Search for the cell housing the specified text and yield its (X, Y) center coordinate. 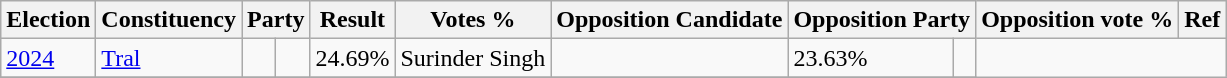
Result (352, 20)
23.63% (871, 58)
Ref (1202, 20)
Constituency (169, 20)
24.69% (352, 58)
Opposition Party (882, 20)
Election (48, 20)
Party (276, 20)
Votes % (473, 20)
2024 (48, 58)
Tral (169, 58)
Opposition vote % (1078, 20)
Surinder Singh (473, 58)
Opposition Candidate (670, 20)
